Search for the cell housing the specified text and yield its (X, Y) center coordinate. 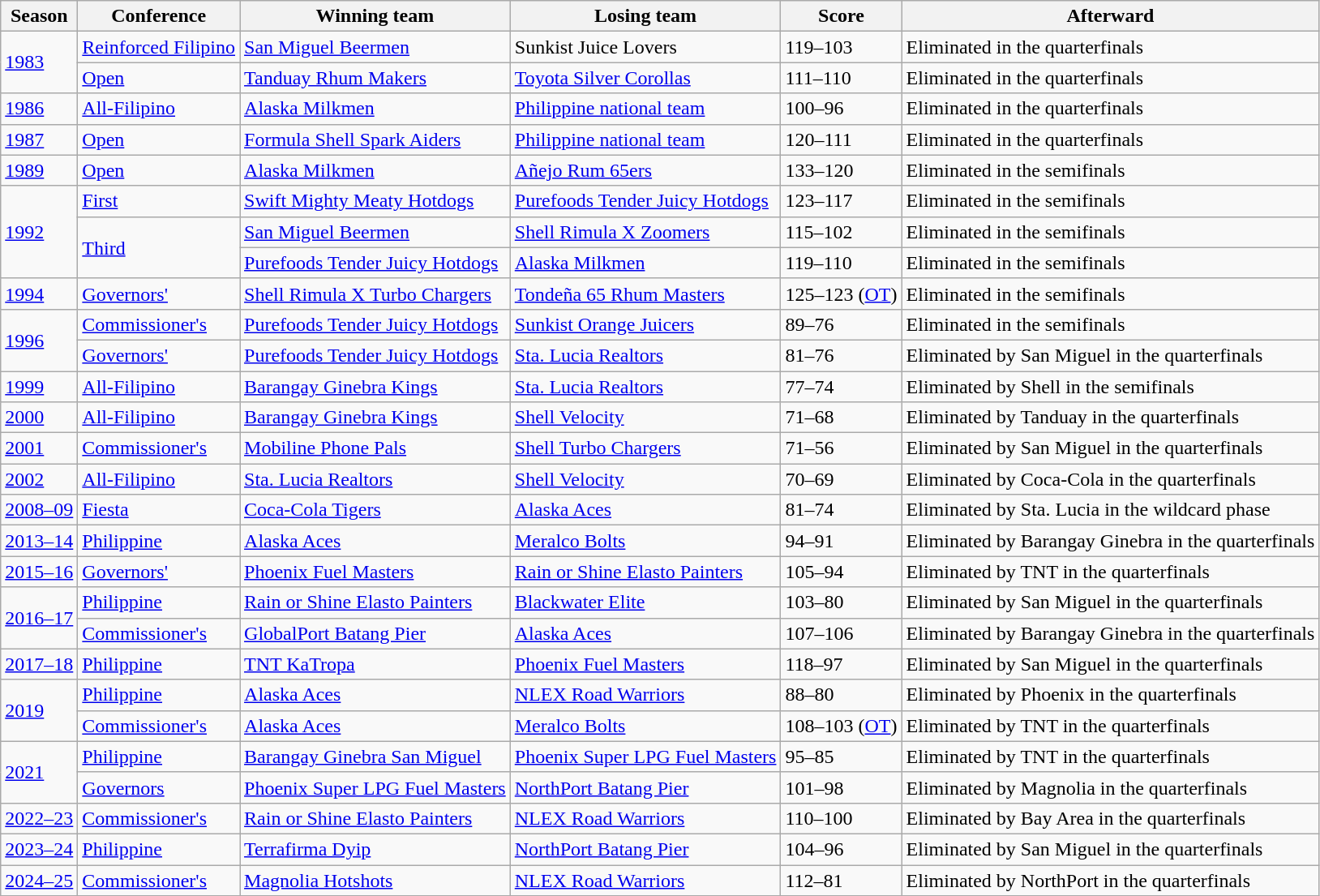
2013–14 (39, 541)
Eliminated by Sta. Lucia in the wildcard phase (1111, 510)
118–97 (842, 664)
104–96 (842, 849)
1983 (39, 62)
Eliminated by Bay Area in the quarterfinals (1111, 818)
Formula Shell Spark Aiders (375, 139)
2015–16 (39, 572)
119–103 (842, 47)
Shell Rimula X Turbo Chargers (375, 294)
1994 (39, 294)
95–85 (842, 757)
2021 (39, 772)
TNT KaTropa (375, 664)
89–76 (842, 324)
119–110 (842, 263)
100–96 (842, 109)
2000 (39, 418)
2008–09 (39, 510)
105–94 (842, 572)
First (159, 201)
Conference (159, 16)
Third (159, 247)
2024–25 (39, 880)
Mobiline Phone Pals (375, 448)
Terrafirma Dyip (375, 849)
Eliminated by Magnolia in the quarterfinals (1111, 787)
110–100 (842, 818)
1987 (39, 139)
Reinforced Filipino (159, 47)
81–74 (842, 510)
70–69 (842, 479)
123–117 (842, 201)
Winning team (375, 16)
Fiesta (159, 510)
111–110 (842, 78)
Score (842, 16)
Tanduay Rhum Makers (375, 78)
Añejo Rum 65ers (645, 170)
Swift Mighty Meaty Hotdogs (375, 201)
Tondeña 65 Rhum Masters (645, 294)
88–80 (842, 695)
101–98 (842, 787)
2023–24 (39, 849)
Eliminated by Coca-Cola in the quarterfinals (1111, 479)
Magnolia Hotshots (375, 880)
120–111 (842, 139)
2019 (39, 710)
1996 (39, 340)
2022–23 (39, 818)
1986 (39, 109)
133–120 (842, 170)
1989 (39, 170)
108–103 (OT) (842, 726)
2001 (39, 448)
125–123 (OT) (842, 294)
Shell Rimula X Zoomers (645, 232)
Eliminated by NorthPort in the quarterfinals (1111, 880)
Governors (159, 787)
GlobalPort Batang Pier (375, 633)
81–76 (842, 355)
77–74 (842, 387)
Eliminated by Phoenix in the quarterfinals (1111, 695)
103–80 (842, 602)
Blackwater Elite (645, 602)
Shell Turbo Chargers (645, 448)
112–81 (842, 880)
Season (39, 16)
Eliminated by Tanduay in the quarterfinals (1111, 418)
107–106 (842, 633)
115–102 (842, 232)
Sunkist Juice Lovers (645, 47)
Coca-Cola Tigers (375, 510)
2016–17 (39, 618)
94–91 (842, 541)
Sunkist Orange Juicers (645, 324)
Afterward (1111, 16)
Eliminated by Shell in the semifinals (1111, 387)
2017–18 (39, 664)
71–56 (842, 448)
71–68 (842, 418)
2002 (39, 479)
Barangay Ginebra San Miguel (375, 757)
Toyota Silver Corollas (645, 78)
1992 (39, 232)
1999 (39, 387)
Losing team (645, 16)
